Return the [X, Y] coordinate for the center point of the cell that contains the specified text.  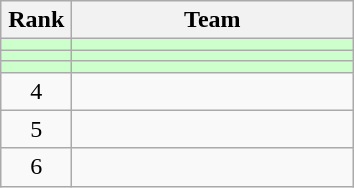
Rank [36, 20]
Team [212, 20]
6 [36, 167]
5 [36, 129]
4 [36, 91]
